Detect which cell encompasses the target text, then output its (X, Y) center coordinate. 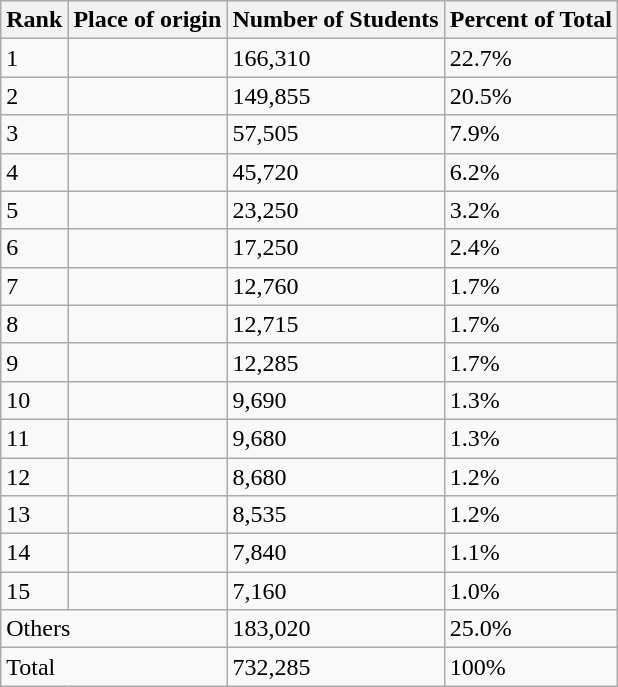
14 (34, 553)
11 (34, 438)
732,285 (336, 667)
23,250 (336, 210)
8,535 (336, 515)
1 (34, 58)
Place of origin (148, 20)
22.7% (530, 58)
20.5% (530, 96)
149,855 (336, 96)
8 (34, 324)
9,690 (336, 400)
166,310 (336, 58)
Others (114, 629)
12,285 (336, 362)
5 (34, 210)
Number of Students (336, 20)
6 (34, 248)
12,760 (336, 286)
25.0% (530, 629)
7,840 (336, 553)
183,020 (336, 629)
1.0% (530, 591)
45,720 (336, 172)
17,250 (336, 248)
2 (34, 96)
9,680 (336, 438)
12,715 (336, 324)
7.9% (530, 134)
13 (34, 515)
12 (34, 477)
10 (34, 400)
6.2% (530, 172)
3.2% (530, 210)
7 (34, 286)
57,505 (336, 134)
4 (34, 172)
9 (34, 362)
Rank (34, 20)
7,160 (336, 591)
100% (530, 667)
Percent of Total (530, 20)
8,680 (336, 477)
2.4% (530, 248)
Total (114, 667)
1.1% (530, 553)
3 (34, 134)
15 (34, 591)
